From the cell containing the given text, extract its center point as [x, y] coordinate. 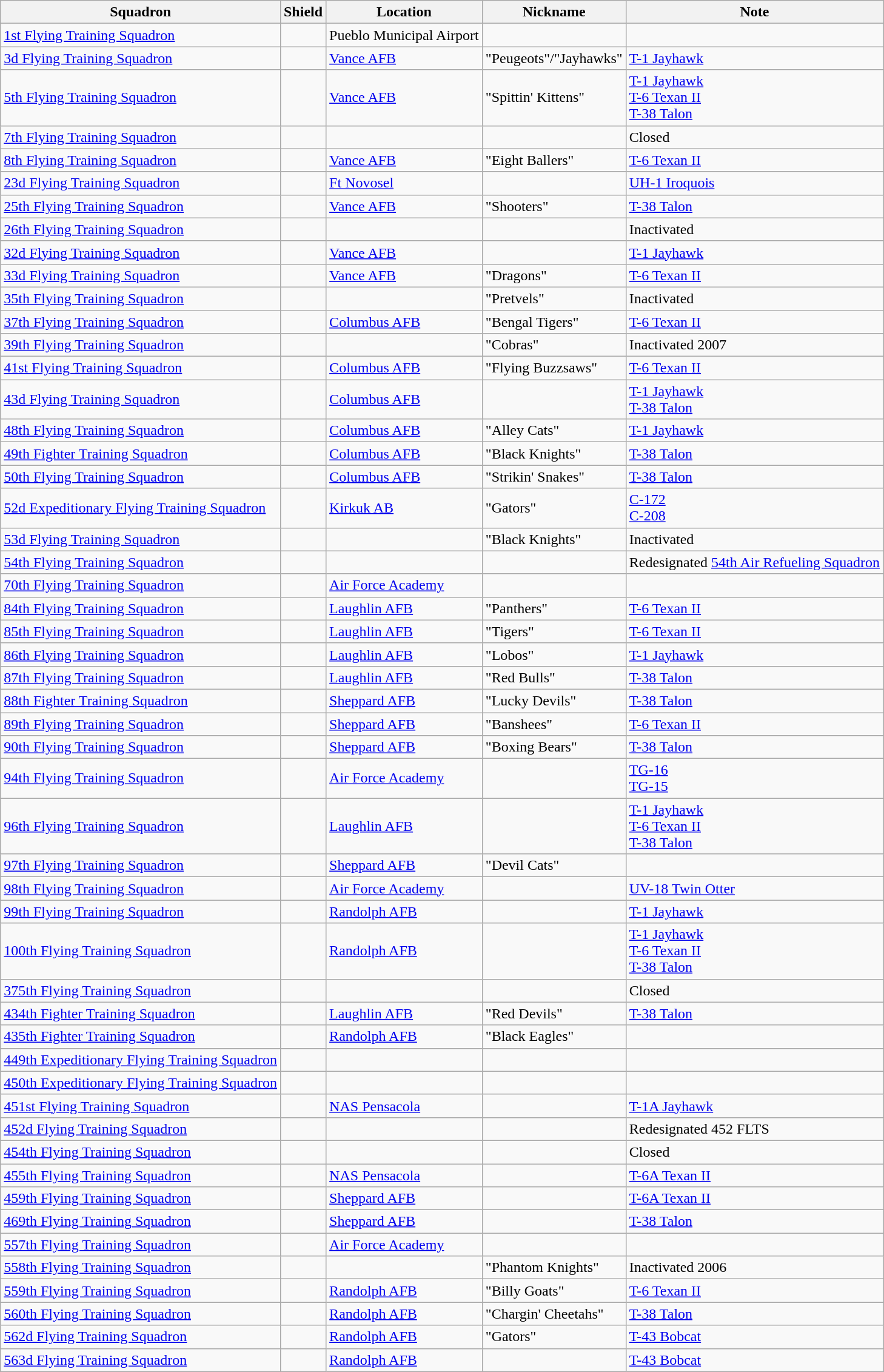
"Devil Cats" [554, 866]
96th Flying Training Squadron [141, 826]
"Lobos" [554, 654]
T-1A Jayhawk [754, 1106]
"Pretvels" [554, 298]
434th Fighter Training Squadron [141, 1014]
"Boxing Bears" [554, 747]
TG-16 TG-15 [754, 779]
Inactivated 2006 [754, 1268]
1st Flying Training Squadron [141, 35]
84th Flying Training Squadron [141, 608]
Inactivated 2007 [754, 345]
39th Flying Training Squadron [141, 345]
UV-18 Twin Otter [754, 889]
Shield [303, 12]
Squadron [141, 12]
26th Flying Training Squadron [141, 229]
560th Flying Training Squadron [141, 1314]
100th Flying Training Squadron [141, 951]
452d Flying Training Squadron [141, 1129]
"Red Devils" [554, 1014]
"Tigers" [554, 631]
3d Flying Training Squadron [141, 58]
"Peugeots"/"Jayhawks" [554, 58]
"Eight Ballers" [554, 160]
49th Fighter Training Squadron [141, 454]
UH-1 Iroquois [754, 183]
"Spittin' Kittens" [554, 98]
5th Flying Training Squadron [141, 98]
"Panthers" [554, 608]
557th Flying Training Squadron [141, 1245]
"Red Bulls" [554, 678]
Kirkuk AB [404, 508]
459th Flying Training Squadron [141, 1199]
"Lucky Devils" [554, 701]
88th Fighter Training Squadron [141, 701]
48th Flying Training Squadron [141, 431]
"Bengal Tigers" [554, 322]
"Dragons" [554, 275]
35th Flying Training Squadron [141, 298]
90th Flying Training Squadron [141, 747]
25th Flying Training Squadron [141, 206]
"Phantom Knights" [554, 1268]
85th Flying Training Squadron [141, 631]
50th Flying Training Squadron [141, 477]
99th Flying Training Squadron [141, 912]
86th Flying Training Squadron [141, 654]
Redesignated 54th Air Refueling Squadron [754, 562]
455th Flying Training Squadron [141, 1175]
454th Flying Training Squadron [141, 1152]
Nickname [554, 12]
87th Flying Training Squadron [141, 678]
"Shooters" [554, 206]
8th Flying Training Squadron [141, 160]
Note [754, 12]
53d Flying Training Squadron [141, 539]
Pueblo Municipal Airport [404, 35]
562d Flying Training Squadron [141, 1337]
"Billy Goats" [554, 1291]
C-172 C-208 [754, 508]
563d Flying Training Squadron [141, 1360]
54th Flying Training Squadron [141, 562]
89th Flying Training Squadron [141, 724]
"Chargin' Cheetahs" [554, 1314]
"Banshees" [554, 724]
T-1 Jayhawk T-38 Talon [754, 399]
558th Flying Training Squadron [141, 1268]
469th Flying Training Squadron [141, 1222]
Location [404, 12]
97th Flying Training Squadron [141, 866]
7th Flying Training Squadron [141, 137]
70th Flying Training Squadron [141, 585]
"Flying Buzzsaws" [554, 368]
451st Flying Training Squadron [141, 1106]
41st Flying Training Squadron [141, 368]
"Strikin' Snakes" [554, 477]
449th Expeditionary Flying Training Squadron [141, 1060]
"Black Eagles" [554, 1037]
Redesignated 452 FLTS [754, 1129]
32d Flying Training Squadron [141, 252]
23d Flying Training Squadron [141, 183]
98th Flying Training Squadron [141, 889]
559th Flying Training Squadron [141, 1291]
"Alley Cats" [554, 431]
435th Fighter Training Squadron [141, 1037]
37th Flying Training Squadron [141, 322]
94th Flying Training Squadron [141, 779]
52d Expeditionary Flying Training Squadron [141, 508]
Ft Novosel [404, 183]
"Cobras" [554, 345]
33d Flying Training Squadron [141, 275]
450th Expeditionary Flying Training Squadron [141, 1083]
375th Flying Training Squadron [141, 990]
43d Flying Training Squadron [141, 399]
